Provide the [X, Y] coordinate of the cell's center where the given text is located.  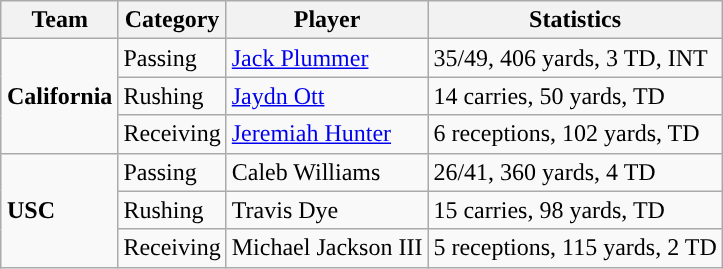
Category [172, 20]
Travis Dye [327, 210]
Team [59, 20]
Statistics [575, 20]
5 receptions, 115 yards, 2 TD [575, 248]
USC [59, 210]
Jeremiah Hunter [327, 134]
26/41, 360 yards, 4 TD [575, 172]
14 carries, 50 yards, TD [575, 96]
Player [327, 20]
Jaydn Ott [327, 96]
15 carries, 98 yards, TD [575, 210]
35/49, 406 yards, 3 TD, INT [575, 58]
Caleb Williams [327, 172]
California [59, 96]
6 receptions, 102 yards, TD [575, 134]
Jack Plummer [327, 58]
Michael Jackson III [327, 248]
